Determine the (X, Y) coordinate at the center of the cell enclosing the given text.  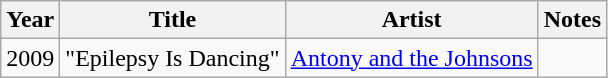
Antony and the Johnsons (412, 58)
Title (172, 20)
2009 (30, 58)
Year (30, 20)
Notes (572, 20)
"Epilepsy Is Dancing" (172, 58)
Artist (412, 20)
